Return the (x, y) coordinate for the center point of the cell that contains the specified text.  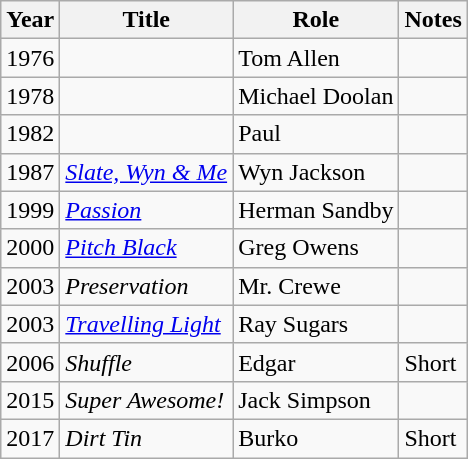
Role (316, 20)
2015 (30, 400)
Preservation (146, 286)
Edgar (316, 362)
Ray Sugars (316, 324)
1987 (30, 172)
Burko (316, 438)
Slate, Wyn & Me (146, 172)
Travelling Light (146, 324)
Shuffle (146, 362)
2000 (30, 248)
Michael Doolan (316, 96)
2017 (30, 438)
1999 (30, 210)
Tom Allen (316, 58)
Year (30, 20)
1976 (30, 58)
Dirt Tin (146, 438)
Super Awesome! (146, 400)
1982 (30, 134)
Greg Owens (316, 248)
Jack Simpson (316, 400)
Passion (146, 210)
Notes (433, 20)
Pitch Black (146, 248)
1978 (30, 96)
Mr. Crewe (316, 286)
Title (146, 20)
2006 (30, 362)
Herman Sandby (316, 210)
Wyn Jackson (316, 172)
Paul (316, 134)
